Find where the given text appears and provide that cell's center as [x, y] coordinate. 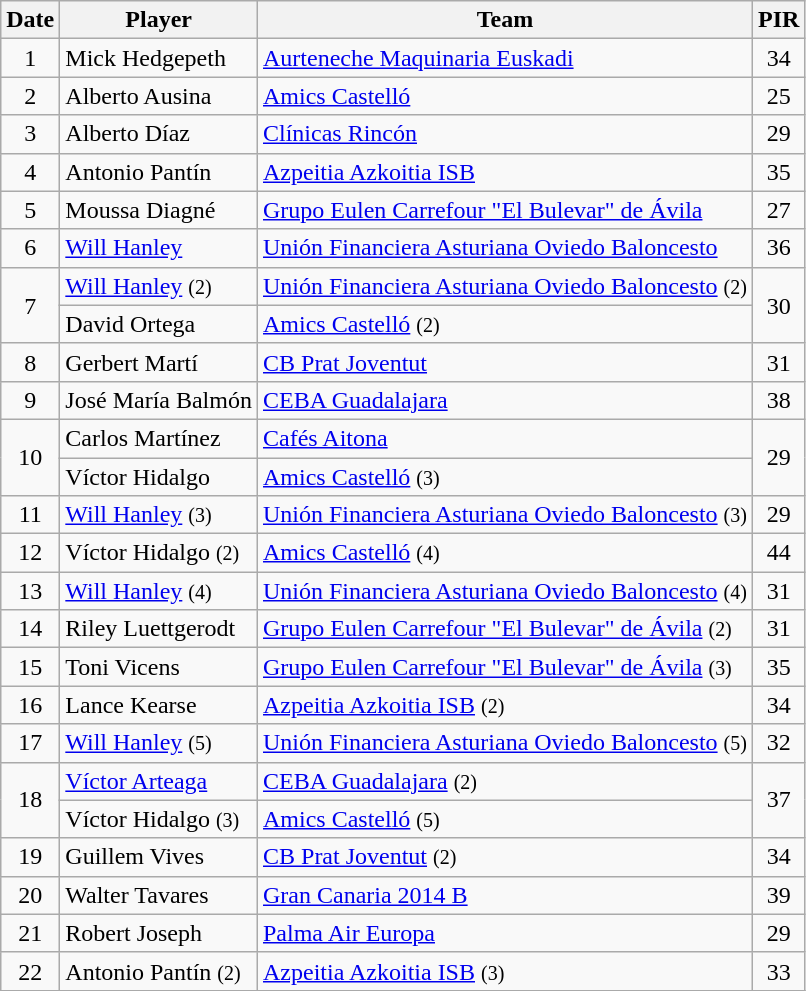
6 [30, 248]
Amics Castelló (5) [504, 819]
Will Hanley (2) [159, 286]
25 [778, 96]
38 [778, 400]
Antonio Pantín (2) [159, 971]
CEBA Guadalajara (2) [504, 781]
Will Hanley [159, 248]
Amics Castelló [504, 96]
Víctor Hidalgo (3) [159, 819]
Cafés Aitona [504, 438]
Moussa Diagné [159, 210]
13 [30, 591]
Azpeitia Azkoitia ISB (2) [504, 705]
22 [30, 971]
3 [30, 134]
10 [30, 457]
Azpeitia Azkoitia ISB (3) [504, 971]
Lance Kearse [159, 705]
12 [30, 553]
18 [30, 800]
Will Hanley (3) [159, 515]
44 [778, 553]
32 [778, 743]
30 [778, 305]
Grupo Eulen Carrefour "El Bulevar" de Ávila (2) [504, 629]
Amics Castelló (4) [504, 553]
Carlos Martínez [159, 438]
11 [30, 515]
36 [778, 248]
9 [30, 400]
Amics Castelló (3) [504, 477]
Víctor Hidalgo (2) [159, 553]
Alberto Ausina [159, 96]
20 [30, 895]
19 [30, 857]
Víctor Hidalgo [159, 477]
CB Prat Joventut (2) [504, 857]
Player [159, 20]
37 [778, 800]
Clínicas Rincón [504, 134]
Walter Tavares [159, 895]
Will Hanley (4) [159, 591]
Unión Financiera Asturiana Oviedo Baloncesto (2) [504, 286]
Gran Canaria 2014 B [504, 895]
17 [30, 743]
Team [504, 20]
Grupo Eulen Carrefour "El Bulevar" de Ávila (3) [504, 667]
José María Balmón [159, 400]
Aurteneche Maquinaria Euskadi [504, 58]
David Ortega [159, 324]
Robert Joseph [159, 933]
CB Prat Joventut [504, 362]
33 [778, 971]
Unión Financiera Asturiana Oviedo Baloncesto (4) [504, 591]
Grupo Eulen Carrefour "El Bulevar" de Ávila [504, 210]
8 [30, 362]
16 [30, 705]
Alberto Díaz [159, 134]
Azpeitia Azkoitia ISB [504, 172]
Will Hanley (5) [159, 743]
4 [30, 172]
7 [30, 305]
Palma Air Europa [504, 933]
Unión Financiera Asturiana Oviedo Baloncesto [504, 248]
Gerbert Martí [159, 362]
Unión Financiera Asturiana Oviedo Baloncesto (3) [504, 515]
39 [778, 895]
Toni Vicens [159, 667]
15 [30, 667]
5 [30, 210]
Guillem Vives [159, 857]
Antonio Pantín [159, 172]
Víctor Arteaga [159, 781]
2 [30, 96]
CEBA Guadalajara [504, 400]
1 [30, 58]
14 [30, 629]
Mick Hedgepeth [159, 58]
Amics Castelló (2) [504, 324]
27 [778, 210]
Date [30, 20]
21 [30, 933]
Riley Luettgerodt [159, 629]
PIR [778, 20]
Unión Financiera Asturiana Oviedo Baloncesto (5) [504, 743]
